Find where the given text appears and provide that cell's center as (X, Y) coordinate. 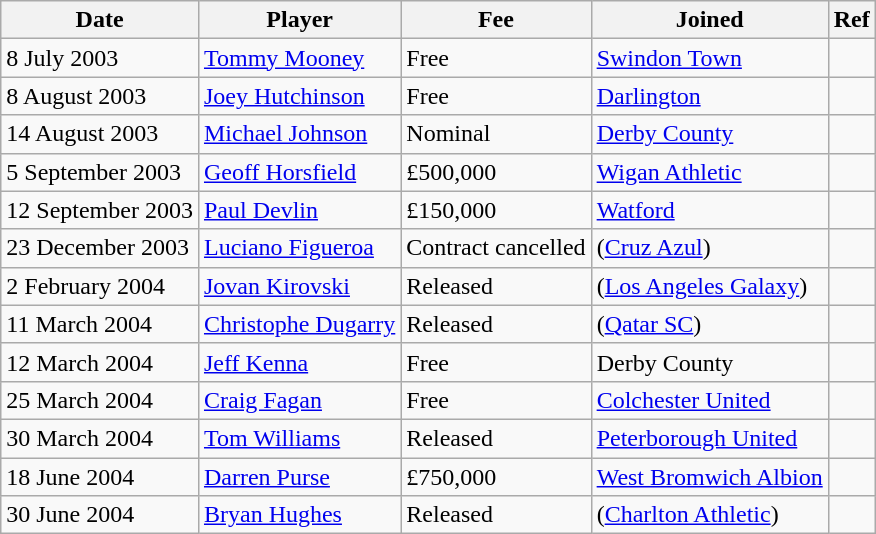
Wigan Athletic (710, 172)
12 March 2004 (100, 362)
23 December 2003 (100, 248)
£150,000 (496, 210)
Craig Fagan (299, 400)
Geoff Horsfield (299, 172)
£500,000 (496, 172)
Darren Purse (299, 477)
30 June 2004 (100, 515)
(Los Angeles Galaxy) (710, 286)
Tommy Mooney (299, 58)
8 August 2003 (100, 96)
Fee (496, 20)
Joey Hutchinson (299, 96)
Paul Devlin (299, 210)
Player (299, 20)
Swindon Town (710, 58)
14 August 2003 (100, 134)
(Cruz Azul) (710, 248)
2 February 2004 (100, 286)
Peterborough United (710, 438)
Contract cancelled (496, 248)
18 June 2004 (100, 477)
Watford (710, 210)
£750,000 (496, 477)
5 September 2003 (100, 172)
25 March 2004 (100, 400)
11 March 2004 (100, 324)
Darlington (710, 96)
30 March 2004 (100, 438)
Tom Williams (299, 438)
Nominal (496, 134)
Colchester United (710, 400)
Jovan Kirovski (299, 286)
Michael Johnson (299, 134)
(Qatar SC) (710, 324)
Jeff Kenna (299, 362)
12 September 2003 (100, 210)
Joined (710, 20)
West Bromwich Albion (710, 477)
Date (100, 20)
Ref (852, 20)
8 July 2003 (100, 58)
Bryan Hughes (299, 515)
Luciano Figueroa (299, 248)
(Charlton Athletic) (710, 515)
Christophe Dugarry (299, 324)
